Find where the given text appears and provide that cell's center as (X, Y) coordinate. 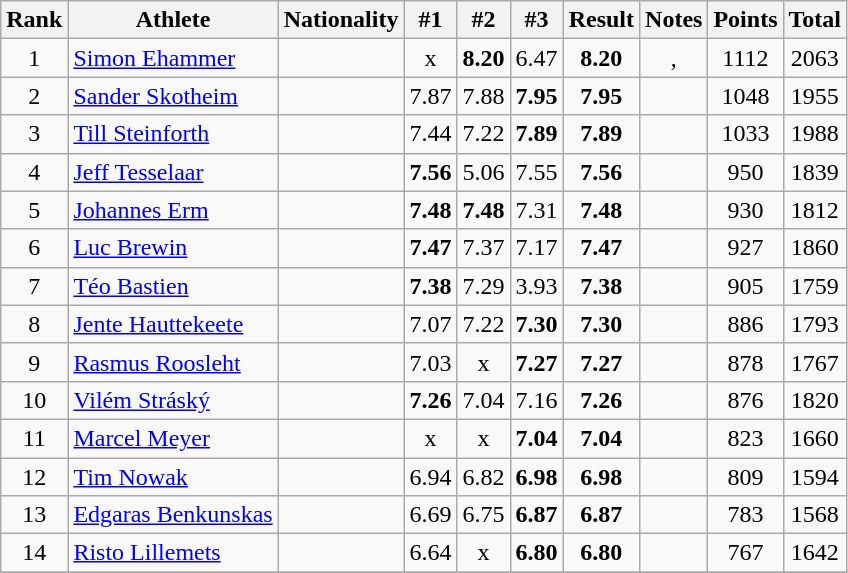
12 (34, 477)
Edgaras Benkunskas (173, 515)
Jeff Tesselaar (173, 172)
6 (34, 248)
10 (34, 400)
1759 (815, 286)
6.69 (430, 515)
5.06 (484, 172)
9 (34, 362)
Rank (34, 20)
Rasmus Roosleht (173, 362)
3.93 (536, 286)
Nationality (341, 20)
6.47 (536, 58)
7.87 (430, 96)
2063 (815, 58)
Risto Lillemets (173, 553)
#3 (536, 20)
Marcel Meyer (173, 438)
7.29 (484, 286)
1955 (815, 96)
823 (746, 438)
8 (34, 324)
7.37 (484, 248)
Vilém Stráský (173, 400)
11 (34, 438)
783 (746, 515)
Result (601, 20)
950 (746, 172)
927 (746, 248)
5 (34, 210)
1860 (815, 248)
Jente Hauttekeete (173, 324)
7.88 (484, 96)
7.03 (430, 362)
#2 (484, 20)
878 (746, 362)
7 (34, 286)
886 (746, 324)
7.44 (430, 134)
1048 (746, 96)
7.07 (430, 324)
1112 (746, 58)
13 (34, 515)
6.75 (484, 515)
3 (34, 134)
Till Steinforth (173, 134)
Total (815, 20)
6.64 (430, 553)
1568 (815, 515)
1839 (815, 172)
1767 (815, 362)
7.55 (536, 172)
#1 (430, 20)
905 (746, 286)
1642 (815, 553)
Téo Bastien (173, 286)
14 (34, 553)
Notes (674, 20)
7.17 (536, 248)
6.94 (430, 477)
Sander Skotheim (173, 96)
1660 (815, 438)
930 (746, 210)
1793 (815, 324)
Simon Ehammer (173, 58)
2 (34, 96)
6.82 (484, 477)
4 (34, 172)
7.31 (536, 210)
7.16 (536, 400)
809 (746, 477)
Luc Brewin (173, 248)
1594 (815, 477)
1812 (815, 210)
1988 (815, 134)
Points (746, 20)
Tim Nowak (173, 477)
Athlete (173, 20)
, (674, 58)
767 (746, 553)
876 (746, 400)
Johannes Erm (173, 210)
1033 (746, 134)
1 (34, 58)
1820 (815, 400)
